Identify which cell holds the provided text, then report its (x, y) central coordinate. 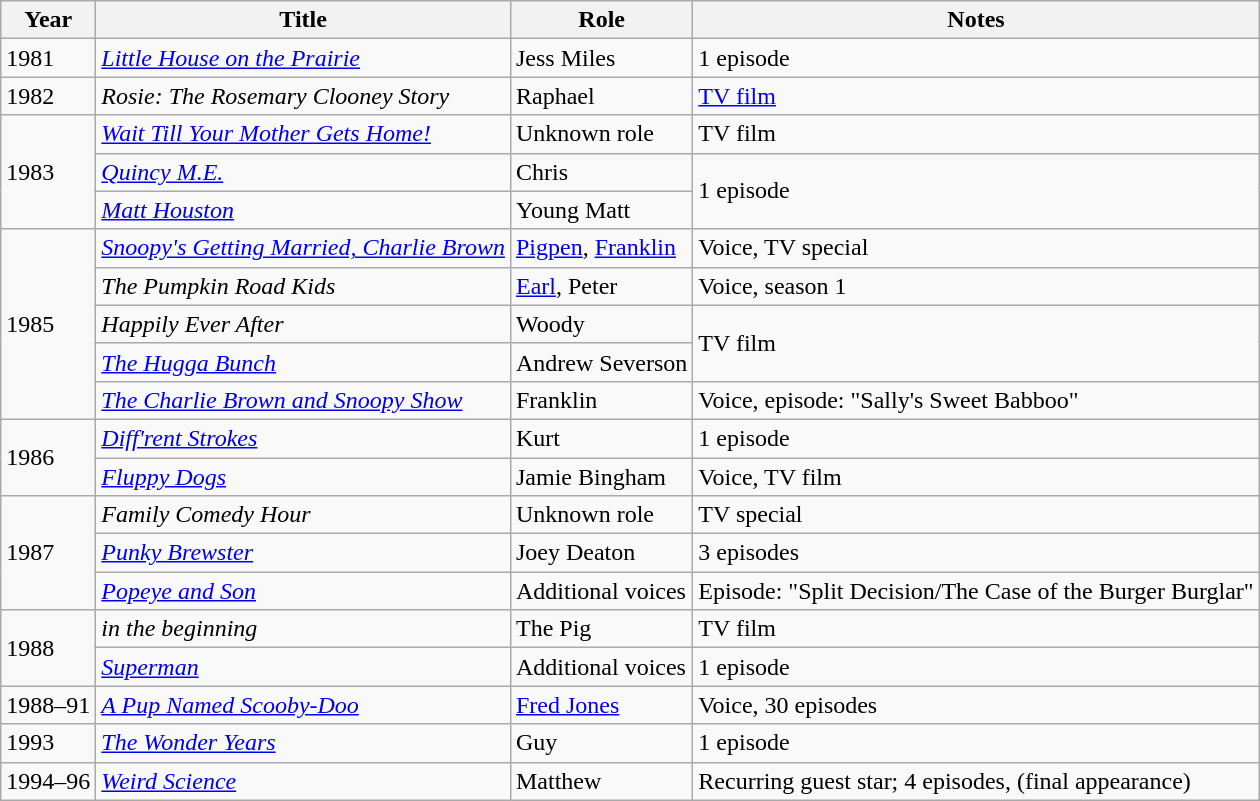
Punky Brewster (304, 553)
Franklin (601, 400)
The Pig (601, 629)
1993 (48, 743)
Voice, 30 episodes (976, 705)
in the beginning (304, 629)
1985 (48, 324)
Matthew (601, 781)
Raphael (601, 96)
1986 (48, 457)
Weird Science (304, 781)
Fluppy Dogs (304, 477)
Voice, episode: "Sally's Sweet Babboo" (976, 400)
Rosie: The Rosemary Clooney Story (304, 96)
Diff'rent Strokes (304, 438)
Year (48, 20)
3 episodes (976, 553)
Little House on the Prairie (304, 58)
Young Matt (601, 210)
Snoopy's Getting Married, Charlie Brown (304, 248)
Happily Ever After (304, 324)
The Charlie Brown and Snoopy Show (304, 400)
Popeye and Son (304, 591)
Wait Till Your Mother Gets Home! (304, 134)
Recurring guest star; 4 episodes, (final appearance) (976, 781)
1988 (48, 648)
Matt Houston (304, 210)
Title (304, 20)
Voice, season 1 (976, 286)
A Pup Named Scooby-Doo (304, 705)
Episode: "Split Decision/The Case of the Burger Burglar" (976, 591)
Chris (601, 172)
TV special (976, 515)
Woody (601, 324)
1983 (48, 172)
1994–96 (48, 781)
Earl, Peter (601, 286)
The Pumpkin Road Kids (304, 286)
Kurt (601, 438)
Joey Deaton (601, 553)
Pigpen, Franklin (601, 248)
Voice, TV film (976, 477)
Notes (976, 20)
Andrew Severson (601, 362)
Role (601, 20)
1988–91 (48, 705)
Family Comedy Hour (304, 515)
Jess Miles (601, 58)
Guy (601, 743)
Jamie Bingham (601, 477)
Quincy M.E. (304, 172)
1982 (48, 96)
Superman (304, 667)
1987 (48, 553)
The Wonder Years (304, 743)
Fred Jones (601, 705)
The Hugga Bunch (304, 362)
1981 (48, 58)
Voice, TV special (976, 248)
